Return the [x, y] coordinate for the center point of the cell that contains the specified text.  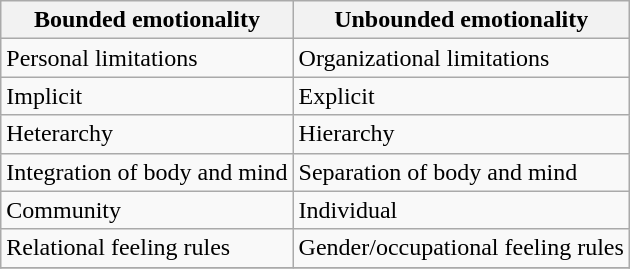
Integration of body and mind [147, 172]
Bounded emotionality [147, 20]
Community [147, 210]
Implicit [147, 96]
Gender/occupational feeling rules [461, 248]
Personal limitations [147, 58]
Unbounded emotionality [461, 20]
Separation of body and mind [461, 172]
Explicit [461, 96]
Heterarchy [147, 134]
Individual [461, 210]
Organizational limitations [461, 58]
Hierarchy [461, 134]
Relational feeling rules [147, 248]
